From the cell containing the given text, extract its center point as (x, y) coordinate. 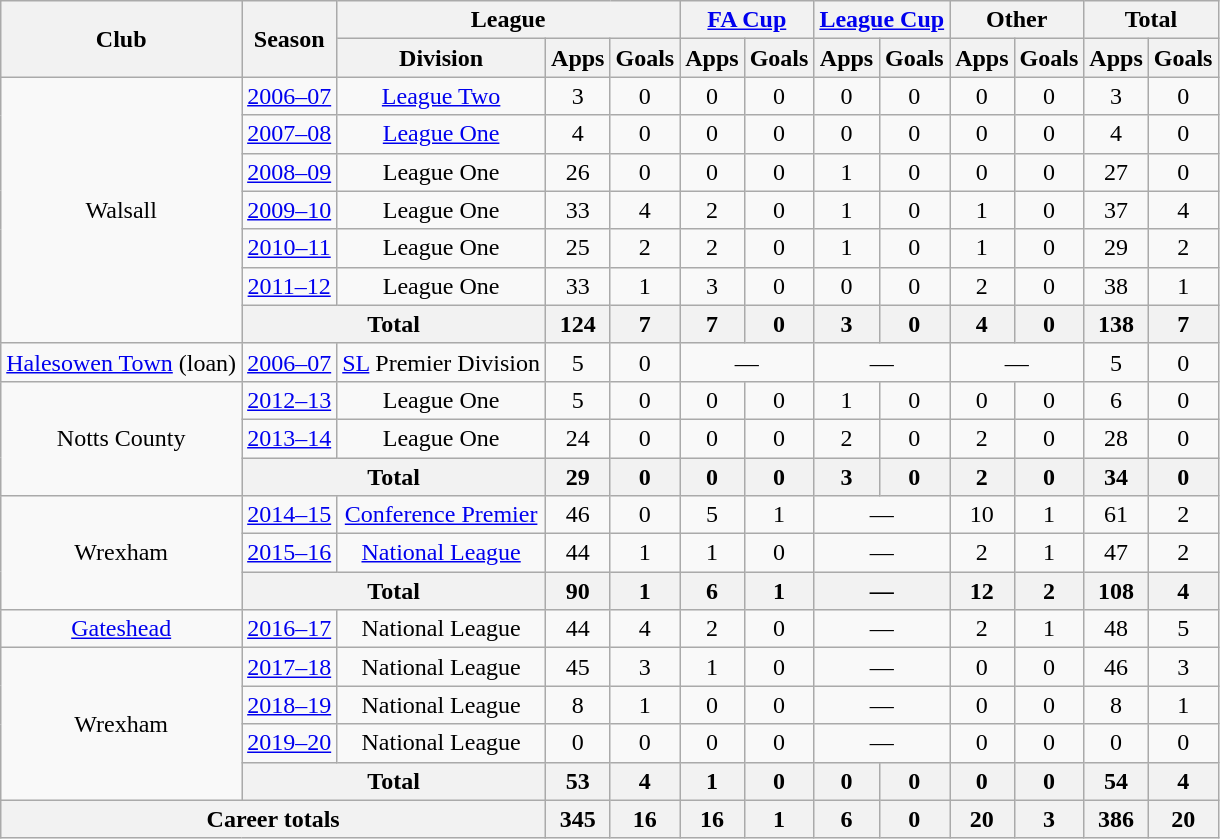
Notts County (122, 438)
108 (1116, 591)
54 (1116, 781)
26 (578, 172)
28 (1116, 438)
League (508, 20)
45 (578, 667)
2014–15 (290, 515)
2018–19 (290, 705)
Other (1017, 20)
25 (578, 248)
League Two (442, 96)
2009–10 (290, 210)
37 (1116, 210)
Conference Premier (442, 515)
10 (982, 515)
53 (578, 781)
Club (122, 39)
2011–12 (290, 286)
2013–14 (290, 438)
2017–18 (290, 667)
Division (442, 58)
Halesowen Town (loan) (122, 362)
SL Premier Division (442, 362)
2007–08 (290, 134)
34 (1116, 477)
90 (578, 591)
2008–09 (290, 172)
FA Cup (747, 20)
2012–13 (290, 400)
Gateshead (122, 629)
2016–17 (290, 629)
Season (290, 39)
38 (1116, 286)
61 (1116, 515)
124 (578, 324)
386 (1116, 819)
2010–11 (290, 248)
138 (1116, 324)
2015–16 (290, 553)
24 (578, 438)
2019–20 (290, 743)
Walsall (122, 210)
Career totals (274, 819)
47 (1116, 553)
345 (578, 819)
League Cup (882, 20)
27 (1116, 172)
48 (1116, 629)
12 (982, 591)
